Search for the cell housing the specified text and yield its [X, Y] center coordinate. 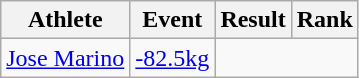
-82.5kg [172, 58]
Athlete [66, 20]
Rank [324, 20]
Event [172, 20]
Jose Marino [66, 58]
Result [253, 20]
